Extract the (X, Y) coordinate from the center of the cell holding the provided text.  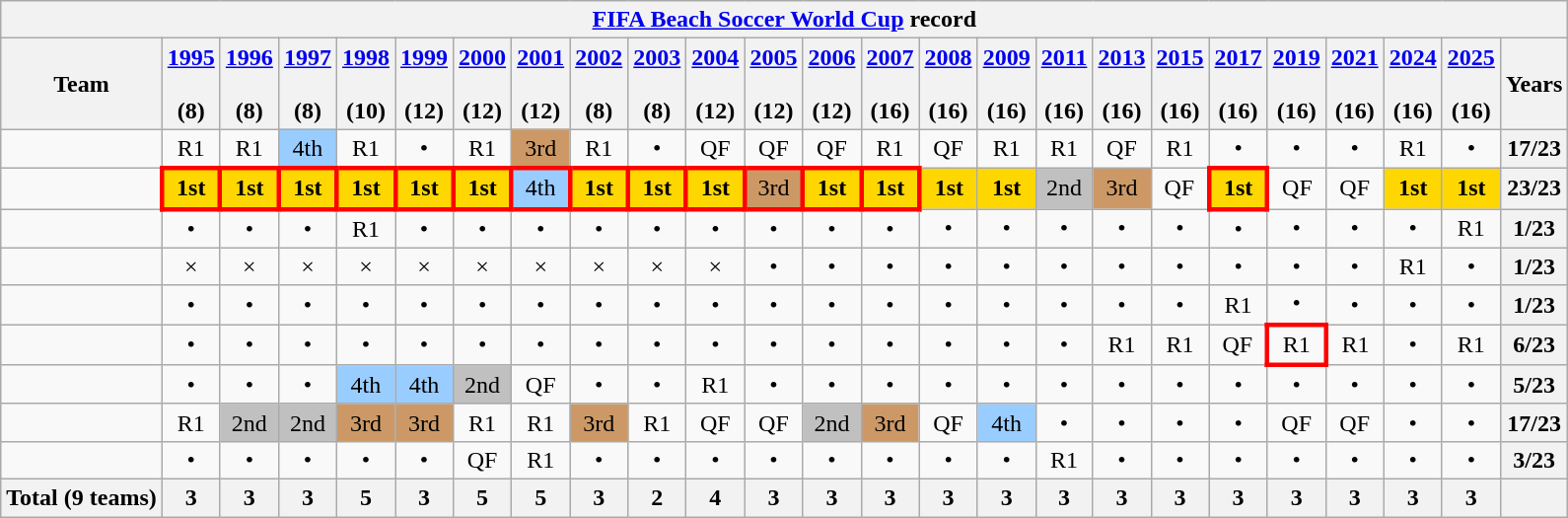
4 (716, 497)
FIFA Beach Soccer World Cup record (785, 20)
1998 (10) (365, 84)
6/23 (1533, 345)
Years (1533, 84)
Team (82, 84)
2005 (12) (773, 84)
2002 (8) (600, 84)
23/23 (1533, 187)
2007 (16) (890, 84)
2009 (16) (1006, 84)
2021 (16) (1355, 84)
2006 (12) (832, 84)
2 (657, 497)
2024 (16) (1412, 84)
2025 (16) (1471, 84)
2019 (16) (1296, 84)
1995 (8) (191, 84)
2008 (16) (949, 84)
Total (9 teams) (82, 497)
2003 (8) (657, 84)
1999 (12) (424, 84)
3/23 (1533, 460)
2017 (16) (1239, 84)
2004 (12) (716, 84)
2000 (12) (483, 84)
2013 (16) (1122, 84)
2015 (16) (1179, 84)
1996 (8) (249, 84)
2001 (12) (540, 84)
1997 (8) (308, 84)
2011 (16) (1064, 84)
5/23 (1533, 385)
